Search for the cell housing the specified text and yield its (X, Y) center coordinate. 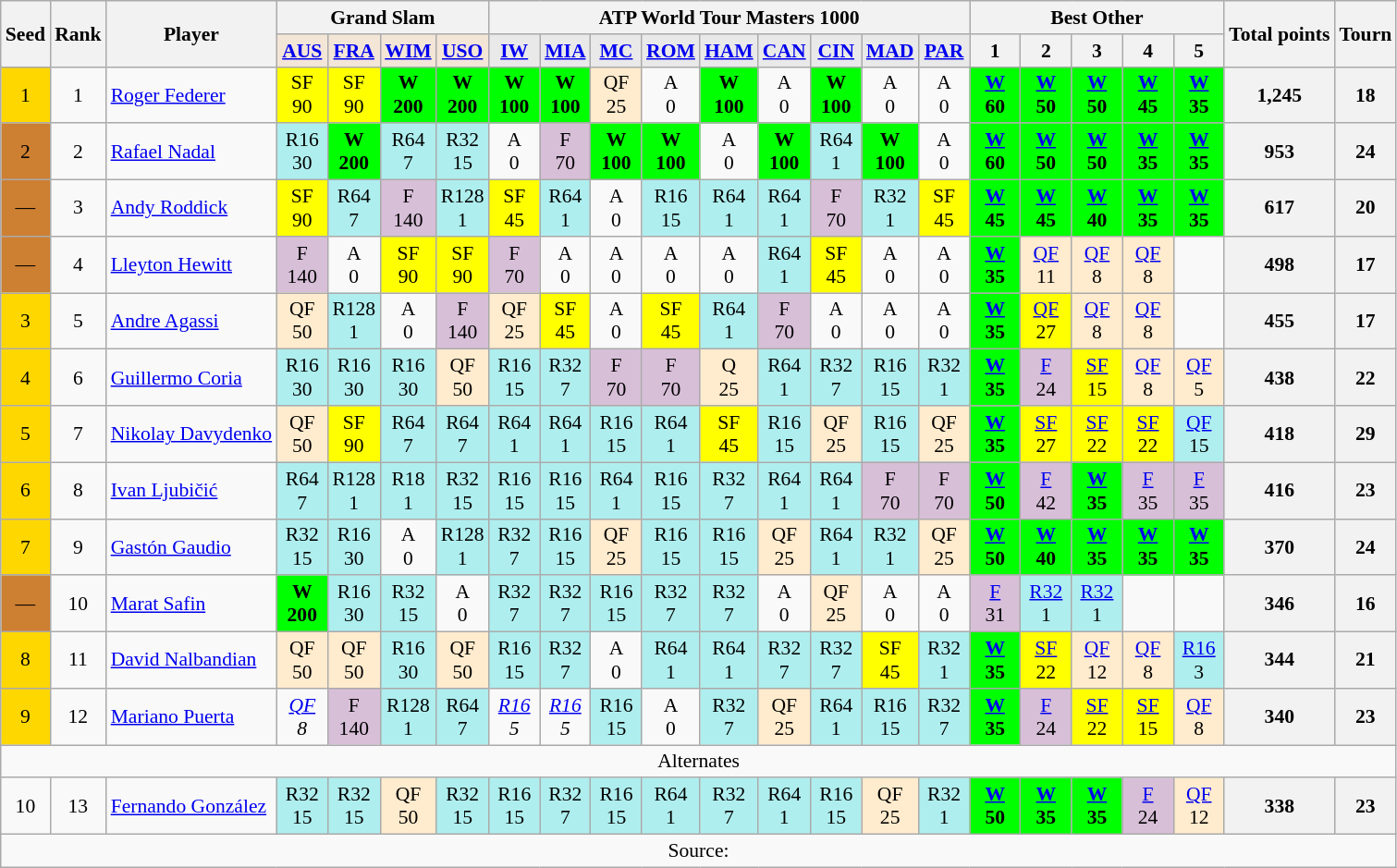
418 (1280, 434)
Andre Agassi (192, 322)
340 (1280, 717)
18 (1365, 94)
QF5 (1198, 377)
QF15 (1198, 434)
Player (192, 33)
Seed (26, 33)
Ivan Ljubičić (192, 490)
Grand Slam (383, 18)
Lleyton Hewitt (192, 264)
346 (1280, 605)
617 (1280, 209)
Tourn (1365, 33)
13 (78, 806)
PAR (943, 51)
CIN (836, 51)
20 (1365, 209)
11 (78, 660)
R163 (1198, 660)
22 (1365, 377)
Fernando González (192, 806)
Andy Roddick (192, 209)
21 (1365, 660)
R181 (408, 490)
455 (1280, 322)
Q25 (729, 377)
F31 (995, 605)
HAM (729, 51)
QF27 (1047, 322)
MAD (890, 51)
Guillermo Coria (192, 377)
953 (1280, 152)
F42 (1047, 490)
1,245 (1280, 94)
29 (1365, 434)
Total points (1280, 33)
ATP World Tour Masters 1000 (729, 18)
Best Other (1097, 18)
FRA (353, 51)
370 (1280, 547)
Roger Federer (192, 94)
QF11 (1047, 264)
Rank (78, 33)
Gastón Gaudio (192, 547)
12 (78, 717)
WIM (408, 51)
Alternates (699, 762)
David Nalbandian (192, 660)
AUS (301, 51)
Source: (699, 851)
Mariano Puerta (192, 717)
416 (1280, 490)
344 (1280, 660)
SF27 (1047, 434)
438 (1280, 377)
ROM (671, 51)
USO (462, 51)
MC (616, 51)
Rafael Nadal (192, 152)
338 (1280, 806)
16 (1365, 605)
Nikolay Davydenko (192, 434)
498 (1280, 264)
IW (514, 51)
CAN (784, 51)
MIA (566, 51)
Marat Safin (192, 605)
